For the text-containing cell, return its midpoint in (x, y) coordinate format. 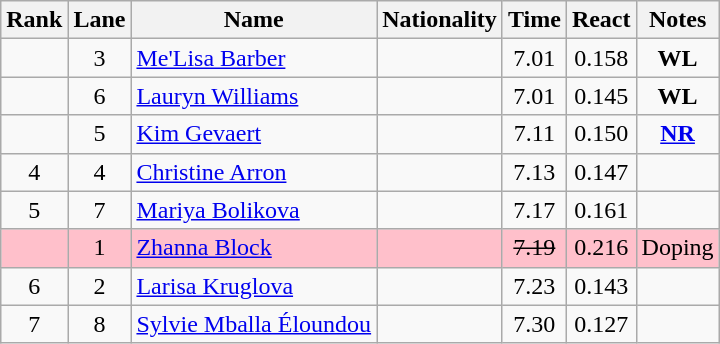
Christine Arron (254, 172)
3 (100, 58)
8 (100, 324)
Name (254, 20)
7.17 (534, 210)
Doping (678, 248)
7.13 (534, 172)
Me'Lisa Barber (254, 58)
7.11 (534, 134)
Zhanna Block (254, 248)
Rank (34, 20)
7.23 (534, 286)
0.216 (601, 248)
0.145 (601, 96)
Lauryn Williams (254, 96)
7.30 (534, 324)
0.127 (601, 324)
NR (678, 134)
0.150 (601, 134)
7.19 (534, 248)
0.143 (601, 286)
0.147 (601, 172)
React (601, 20)
Nationality (440, 20)
Notes (678, 20)
Lane (100, 20)
Mariya Bolikova (254, 210)
0.158 (601, 58)
0.161 (601, 210)
Kim Gevaert (254, 134)
Time (534, 20)
Larisa Kruglova (254, 286)
2 (100, 286)
Sylvie Mballa Éloundou (254, 324)
1 (100, 248)
